Determine the [X, Y] coordinate at the center of the cell enclosing the given text.  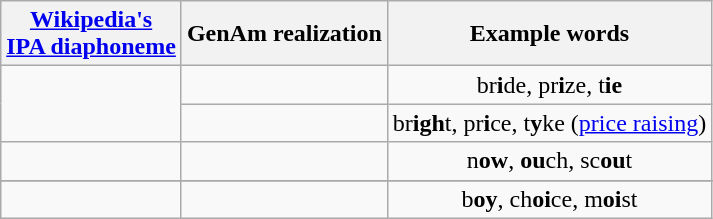
bright, price, tyke (price raising) [549, 123]
Example words [549, 34]
Wikipedia's IPA diaphoneme [92, 34]
GenAm realization [284, 34]
now, ouch, scout [549, 161]
boy, choice, moist [549, 199]
bride, prize, tie [549, 85]
